Return [X, Y] of the center of cell containing provided text 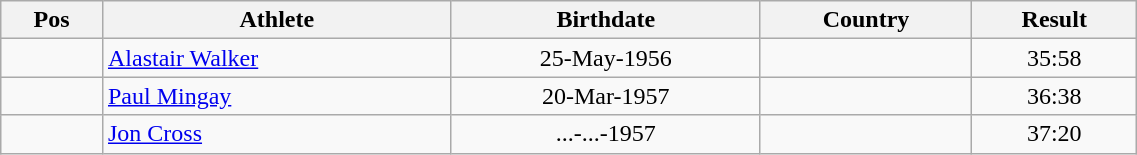
20-Mar-1957 [606, 96]
35:58 [1054, 58]
Athlete [276, 20]
36:38 [1054, 96]
Result [1054, 20]
Jon Cross [276, 134]
Paul Mingay [276, 96]
25-May-1956 [606, 58]
Pos [52, 20]
Birthdate [606, 20]
Country [866, 20]
Alastair Walker [276, 58]
...-...-1957 [606, 134]
37:20 [1054, 134]
